Detect which cell encompasses the target text, then output its (x, y) center coordinate. 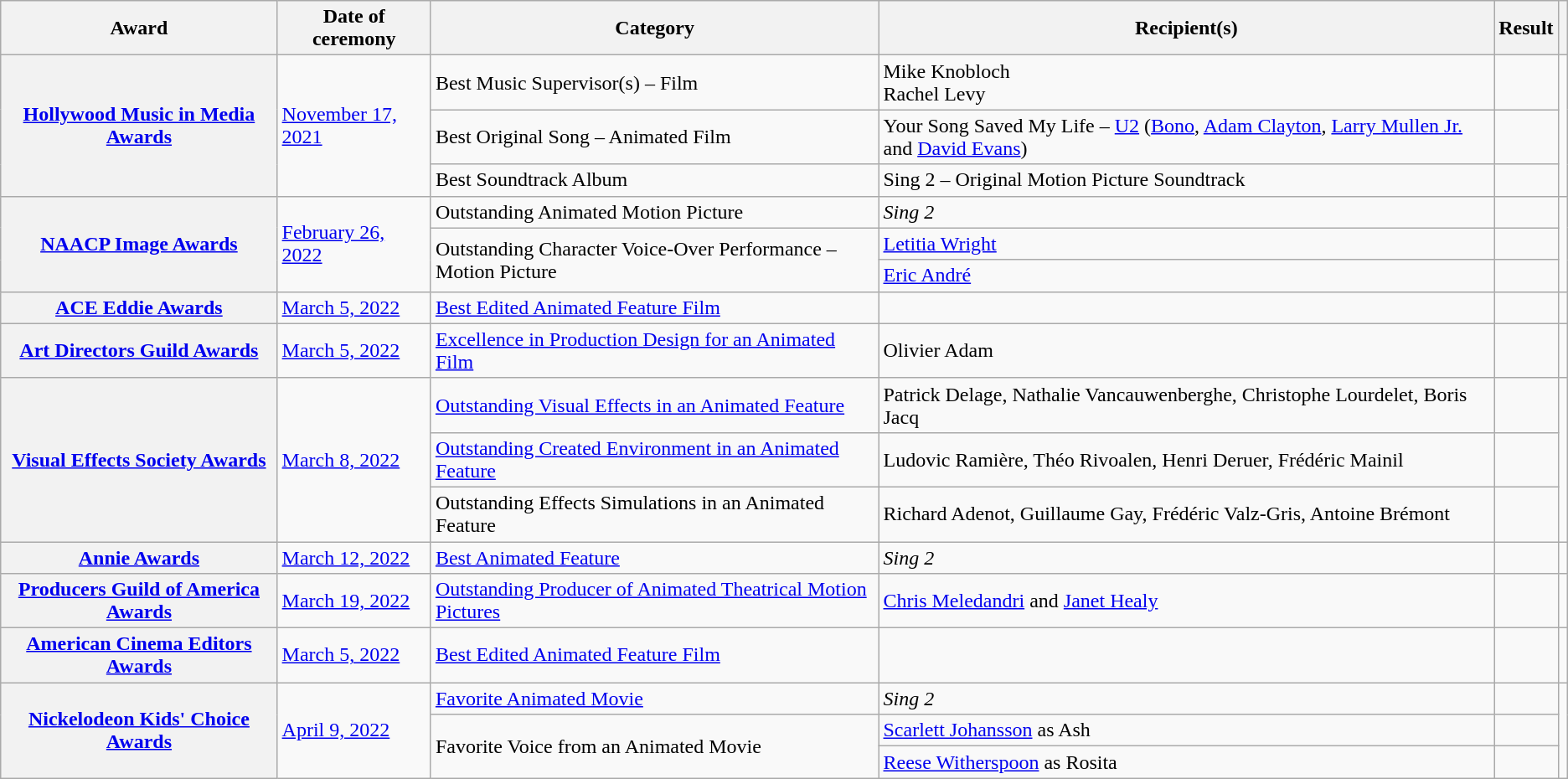
Outstanding Animated Motion Picture (655, 212)
American Cinema Editors Awards (139, 655)
Mike KnoblochRachel Levy (1186, 82)
Category (655, 28)
Result (1526, 28)
Date of ceremony (353, 28)
March 12, 2022 (353, 557)
Art Directors Guild Awards (139, 350)
Nickelodeon Kids' Choice Awards (139, 730)
ACE Eddie Awards (139, 307)
Sing 2 – Original Motion Picture Soundtrack (1186, 180)
Recipient(s) (1186, 28)
Your Song Saved My Life – U2 (Bono, Adam Clayton, Larry Mullen Jr. and David Evans) (1186, 137)
Best Music Supervisor(s) – Film (655, 82)
Best Original Song – Animated Film (655, 137)
Richard Adenot, Guillaume Gay, Frédéric Valz-Gris, Antoine Brémont (1186, 514)
Ludovic Ramière, Théo Rivoalen, Henri Deruer, Frédéric Mainil (1186, 459)
Patrick Delage, Nathalie Vancauwenberghe, Christophe Lourdelet, Boris Jacq (1186, 405)
NAACP Image Awards (139, 244)
Award (139, 28)
Excellence in Production Design for an Animated Film (655, 350)
April 9, 2022 (353, 730)
Favorite Voice from an Animated Movie (655, 746)
Eric André (1186, 276)
November 17, 2021 (353, 126)
Olivier Adam (1186, 350)
Reese Witherspoon as Rosita (1186, 762)
Outstanding Effects Simulations in an Animated Feature (655, 514)
February 26, 2022 (353, 244)
Best Animated Feature (655, 557)
Outstanding Producer of Animated Theatrical Motion Pictures (655, 601)
March 19, 2022 (353, 601)
Chris Meledandri and Janet Healy (1186, 601)
Hollywood Music in Media Awards (139, 126)
Letitia Wright (1186, 244)
Scarlett Johansson as Ash (1186, 730)
Outstanding Created Environment in an Animated Feature (655, 459)
Favorite Animated Movie (655, 699)
Best Soundtrack Album (655, 180)
Producers Guild of America Awards (139, 601)
Outstanding Visual Effects in an Animated Feature (655, 405)
Annie Awards (139, 557)
Outstanding Character Voice-Over Performance – Motion Picture (655, 260)
March 8, 2022 (353, 459)
Visual Effects Society Awards (139, 459)
